Determine the [x, y] coordinate at the center of the cell enclosing the given text.  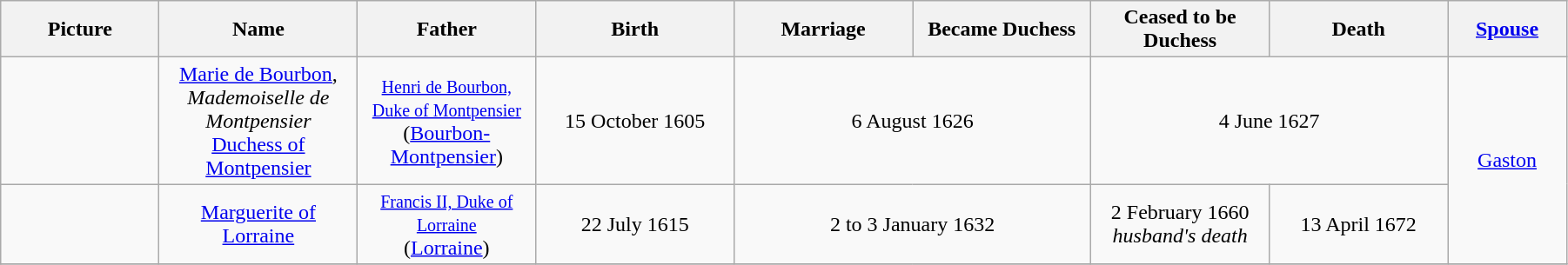
Name [258, 30]
22 July 1615 [635, 224]
Ceased to be Duchess [1180, 30]
Henri de Bourbon, Duke of Montpensier (Bourbon-Montpensier) [447, 121]
15 October 1605 [635, 121]
Became Duchess [1002, 30]
6 August 1626 [913, 121]
Marie de Bourbon,Mademoiselle de MontpensierDuchess of Montpensier [258, 121]
Marguerite of Lorraine [258, 224]
2 to 3 January 1632 [913, 224]
Spouse [1507, 30]
Death [1359, 30]
Francis II, Duke of Lorraine (Lorraine) [447, 224]
Father [447, 30]
Marriage [823, 30]
13 April 1672 [1359, 224]
4 June 1627 [1270, 121]
Picture [80, 30]
Gaston [1507, 161]
Birth [635, 30]
2 February 1660husband's death [1180, 224]
